From the cell containing the given text, extract its center point as (x, y) coordinate. 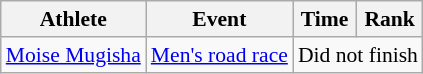
Did not finish (358, 55)
Rank (390, 19)
Men's road race (220, 55)
Time (324, 19)
Athlete (74, 19)
Event (220, 19)
Moise Mugisha (74, 55)
